From the cell containing the given text, extract its center point as [X, Y] coordinate. 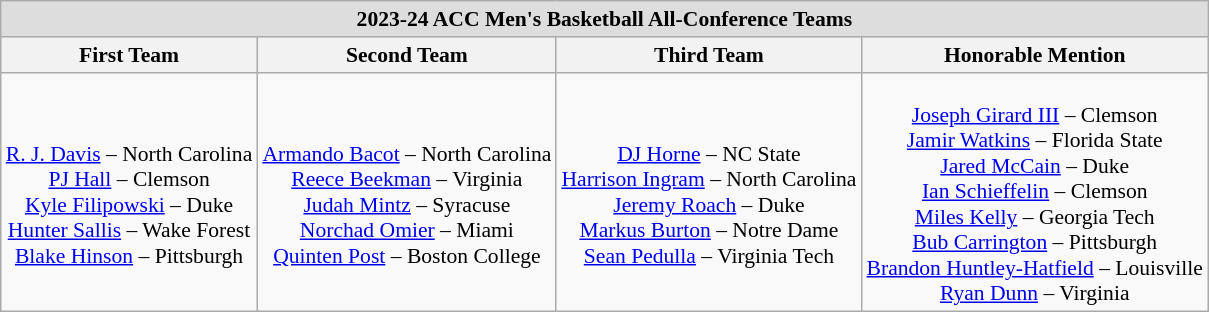
2023-24 ACC Men's Basketball All-Conference Teams [604, 19]
Second Team [406, 55]
Honorable Mention [1034, 55]
First Team [130, 55]
R. J. Davis – North Carolina PJ Hall – Clemson Kyle Filipowski – Duke Hunter Sallis – Wake Forest Blake Hinson – Pittsburgh [130, 192]
Armando Bacot – North Carolina Reece Beekman – Virginia Judah Mintz – Syracuse Norchad Omier – Miami Quinten Post – Boston College [406, 192]
DJ Horne – NC State Harrison Ingram – North Carolina Jeremy Roach – Duke Markus Burton – Notre Dame Sean Pedulla – Virginia Tech [708, 192]
Third Team [708, 55]
